Return the [x, y] coordinate for the center point of the cell that contains the specified text.  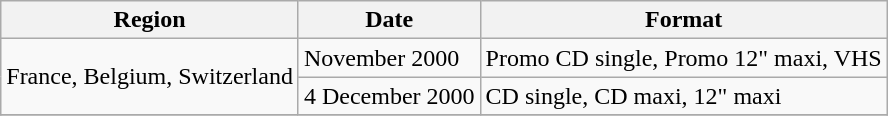
France, Belgium, Switzerland [150, 77]
Date [389, 20]
Region [150, 20]
CD single, CD maxi, 12" maxi [684, 96]
Format [684, 20]
Promo CD single, Promo 12" maxi, VHS [684, 58]
November 2000 [389, 58]
4 December 2000 [389, 96]
